Pinpoint the cell where the given text exists, returning its [X, Y] midpoint coordinate. 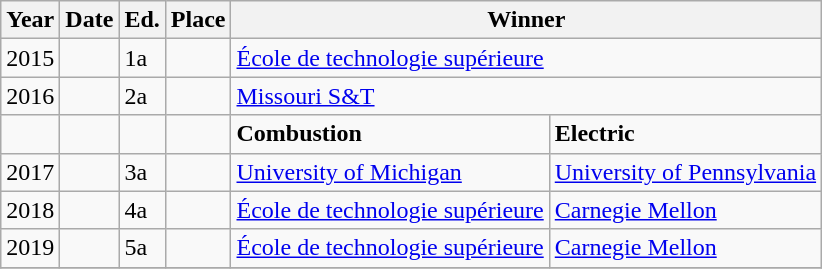
2a [142, 96]
2016 [30, 96]
Place [198, 20]
1a [142, 58]
4a [142, 210]
2019 [30, 248]
Missouri S&T [526, 96]
Winner [526, 20]
2017 [30, 172]
2015 [30, 58]
Year [30, 20]
5a [142, 248]
3a [142, 172]
Ed. [142, 20]
University of Michigan [390, 172]
Electric [685, 134]
2018 [30, 210]
Combustion [390, 134]
Date [90, 20]
University of Pennsylvania [685, 172]
